Determine the [X, Y] coordinate at the center of the cell enclosing the given text.  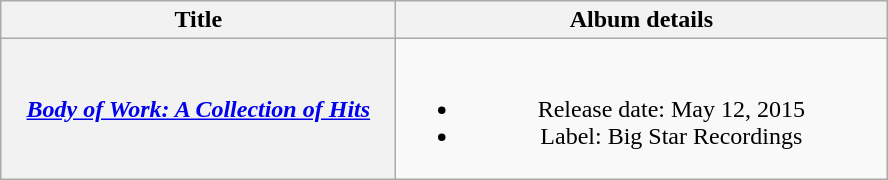
Album details [642, 20]
Title [198, 20]
Release date: May 12, 2015Label: Big Star Recordings [642, 109]
Body of Work: A Collection of Hits [198, 109]
